Locate the cell with the specified text and output its (x, y) center coordinate. 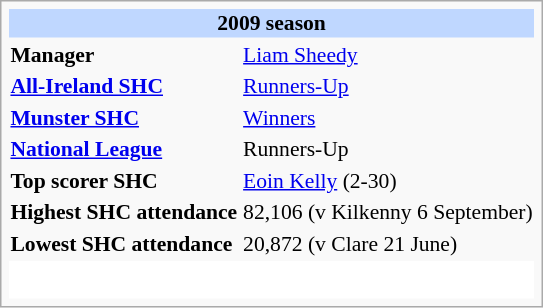
Winners (388, 117)
Munster SHC (124, 117)
82,106 (v Kilkenny 6 September) (388, 212)
Highest SHC attendance (124, 212)
2009 season (272, 23)
Eoin Kelly (2-30) (388, 180)
All-Ireland SHC (124, 86)
20,872 (v Clare 21 June) (388, 243)
National League (124, 149)
Top scorer SHC (124, 180)
Liam Sheedy (388, 54)
Lowest SHC attendance (124, 243)
Manager (124, 54)
